Provide the [X, Y] coordinate of the cell's center where the given text is located.  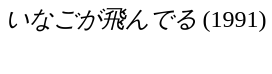
いなごが飛んでる (1991) [136, 20]
